Search for the cell housing the specified text and yield its [X, Y] center coordinate. 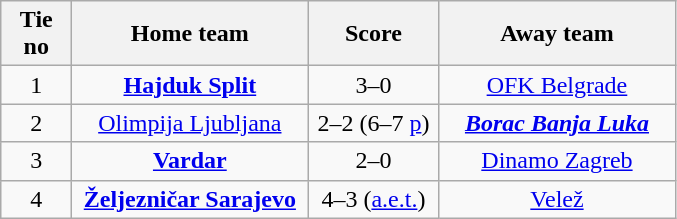
2–2 (6–7 p) [374, 123]
Away team [557, 34]
Tie no [36, 34]
3 [36, 161]
Olimpija Ljubljana [190, 123]
2–0 [374, 161]
Score [374, 34]
Dinamo Zagreb [557, 161]
4–3 (a.e.t.) [374, 199]
3–0 [374, 85]
Velež [557, 199]
4 [36, 199]
Home team [190, 34]
Borac Banja Luka [557, 123]
Vardar [190, 161]
Hajduk Split [190, 85]
Željezničar Sarajevo [190, 199]
1 [36, 85]
OFK Belgrade [557, 85]
2 [36, 123]
